Extract the [X, Y] coordinate from the center of the cell holding the provided text.  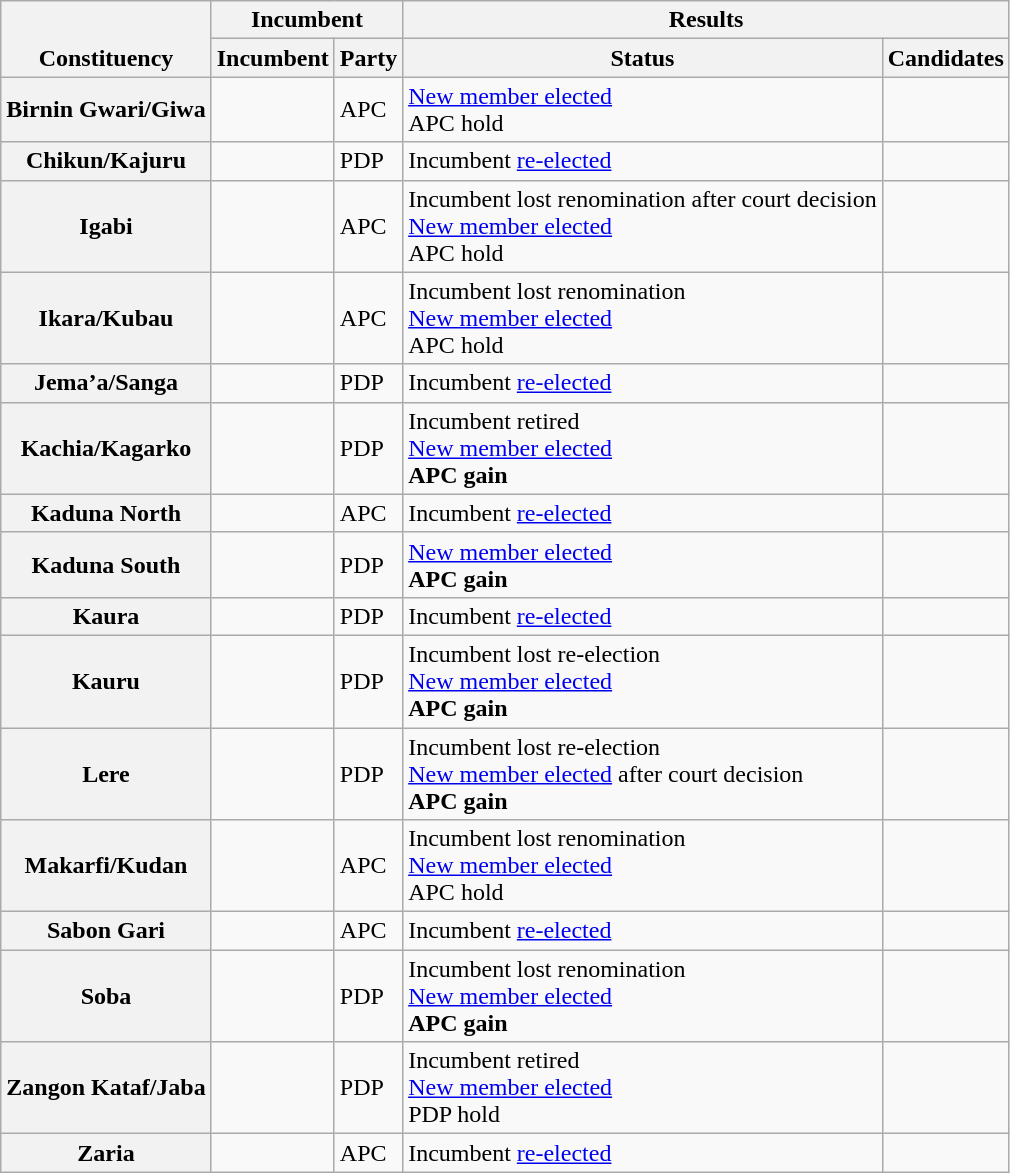
Constituency [106, 39]
Incumbent retiredNew member electedPDP hold [643, 1088]
Incumbent lost re-electionNew member electedAPC gain [643, 681]
New member electedAPC gain [643, 564]
Lere [106, 774]
Kaura [106, 616]
Status [643, 58]
Birnin Gwari/Giwa [106, 110]
Zangon Kataf/Jaba [106, 1088]
Kachia/Kagarko [106, 448]
Igabi [106, 226]
Sabon Gari [106, 931]
Makarfi/Kudan [106, 866]
Kaduna North [106, 513]
Kauru [106, 681]
Incumbent lost renominationNew member electedAPC gain [643, 996]
Ikara/Kubau [106, 318]
Incumbent lost re-electionNew member elected after court decisionAPC gain [643, 774]
Soba [106, 996]
Party [368, 58]
Zaria [106, 1153]
New member electedAPC hold [643, 110]
Chikun/Kajuru [106, 161]
Results [706, 20]
Kaduna South [106, 564]
Incumbent lost renomination after court decisionNew member electedAPC hold [643, 226]
Incumbent retiredNew member electedAPC gain [643, 448]
Jema’a/Sanga [106, 383]
Candidates [946, 58]
